Identify which cell holds the provided text, then report its (X, Y) central coordinate. 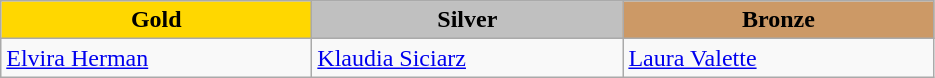
Gold (156, 20)
Silver (468, 20)
Bronze (778, 20)
Klaudia Siciarz (468, 58)
Laura Valette (778, 58)
Elvira Herman (156, 58)
